Determine the (X, Y) coordinate at the center of the cell enclosing the given text.  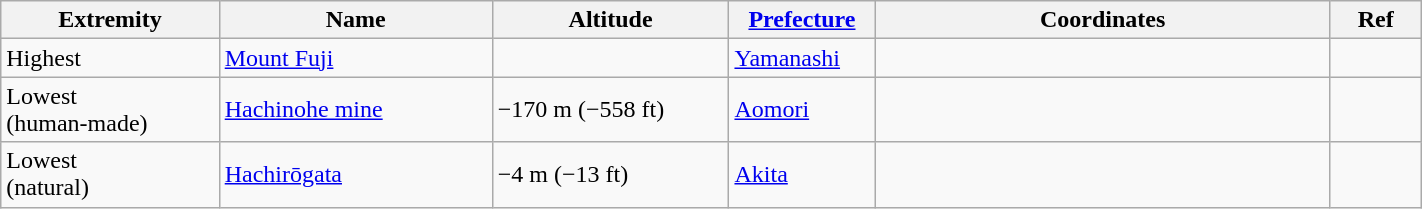
Yamanashi (802, 58)
−170 m (−558 ft) (610, 110)
Lowest(natural) (110, 174)
Hachirōgata (356, 174)
Akita (802, 174)
Prefecture (802, 20)
Hachinohe mine (356, 110)
Name (356, 20)
Lowest(human-made) (110, 110)
Highest (110, 58)
Extremity (110, 20)
−4 m (−13 ft) (610, 174)
Mount Fuji (356, 58)
Coordinates (1102, 20)
Ref (1376, 20)
Altitude (610, 20)
Aomori (802, 110)
